Return [x, y] of the center of cell containing provided text 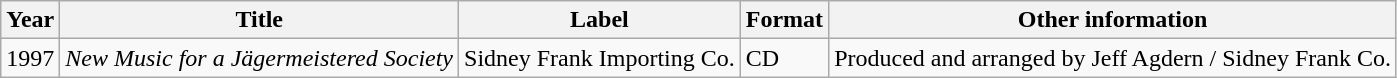
Sidney Frank Importing Co. [600, 58]
Produced and arranged by Jeff Agdern / Sidney Frank Co. [1113, 58]
1997 [30, 58]
Format [784, 20]
Label [600, 20]
New Music for a Jägermeistered Society [260, 58]
Title [260, 20]
CD [784, 58]
Other information [1113, 20]
Year [30, 20]
